From the cell containing the given text, extract its center point as (X, Y) coordinate. 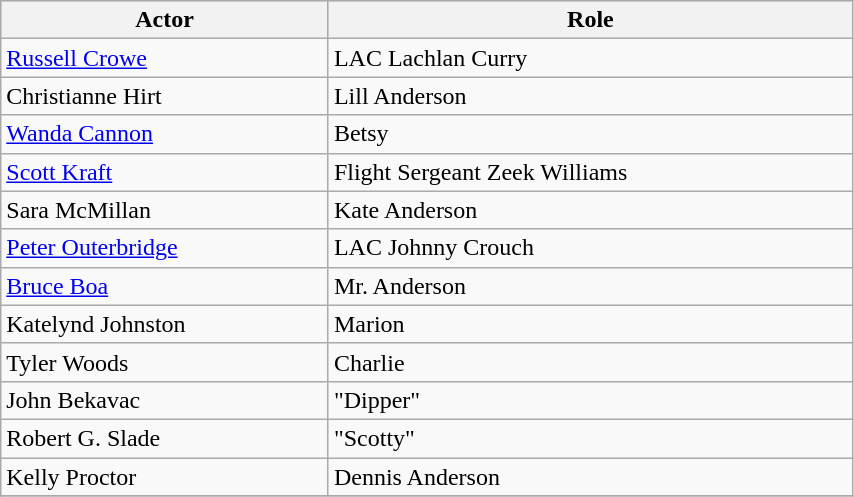
LAC Johnny Crouch (590, 248)
Katelynd Johnston (165, 324)
Marion (590, 324)
Role (590, 20)
Flight Sergeant Zeek Williams (590, 172)
Kelly Proctor (165, 477)
Russell Crowe (165, 58)
LAC Lachlan Curry (590, 58)
Sara McMillan (165, 210)
Robert G. Slade (165, 438)
Betsy (590, 134)
Wanda Cannon (165, 134)
Lill Anderson (590, 96)
Tyler Woods (165, 362)
Dennis Anderson (590, 477)
Charlie (590, 362)
Bruce Boa (165, 286)
Mr. Anderson (590, 286)
"Scotty" (590, 438)
"Dipper" (590, 400)
Kate Anderson (590, 210)
Actor (165, 20)
Christianne Hirt (165, 96)
Peter Outerbridge (165, 248)
John Bekavac (165, 400)
Scott Kraft (165, 172)
